Detect which cell encompasses the target text, then output its (x, y) center coordinate. 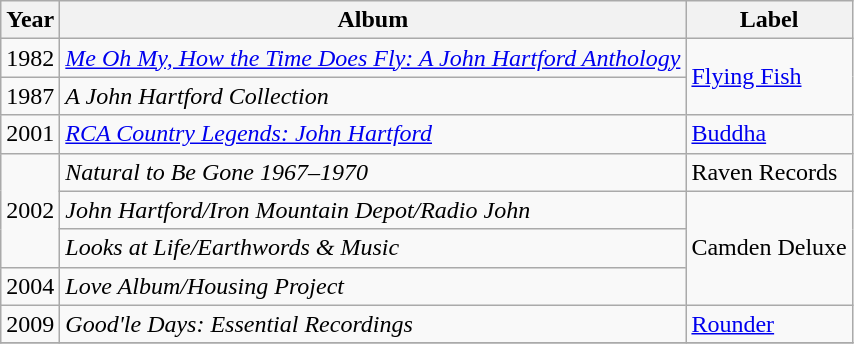
Year (30, 20)
2001 (30, 134)
Buddha (769, 134)
Flying Fish (769, 77)
John Hartford/Iron Mountain Depot/Radio John (373, 210)
Love Album/Housing Project (373, 286)
RCA Country Legends: John Hartford (373, 134)
2009 (30, 324)
1987 (30, 96)
2004 (30, 286)
2002 (30, 210)
1982 (30, 58)
Raven Records (769, 172)
Me Oh My, How the Time Does Fly: A John Hartford Anthology (373, 58)
Looks at Life/Earthwords & Music (373, 248)
Natural to Be Gone 1967–1970 (373, 172)
A John Hartford Collection (373, 96)
Label (769, 20)
Rounder (769, 324)
Camden Deluxe (769, 248)
Album (373, 20)
Good'le Days: Essential Recordings (373, 324)
